For the text-containing cell, return its midpoint in (x, y) coordinate format. 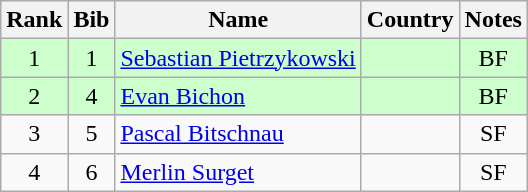
Rank (34, 20)
Notes (493, 20)
2 (34, 96)
Merlin Surget (238, 172)
Bib (92, 20)
5 (92, 134)
Pascal Bitschnau (238, 134)
Country (410, 20)
Sebastian Pietrzykowski (238, 58)
Name (238, 20)
Evan Bichon (238, 96)
6 (92, 172)
3 (34, 134)
